Return the (x, y) coordinate for the center point of the cell that contains the specified text.  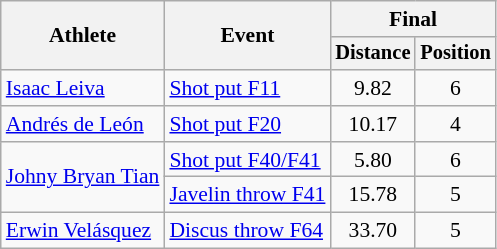
4 (455, 124)
Position (455, 54)
Athlete (83, 36)
Shot put F20 (247, 124)
Javelin throw F41 (247, 195)
Erwin Velásquez (83, 231)
Discus throw F64 (247, 231)
Event (247, 36)
15.78 (372, 195)
Final (412, 19)
33.70 (372, 231)
10.17 (372, 124)
5.80 (372, 160)
Shot put F11 (247, 88)
Distance (372, 54)
Isaac Leiva (83, 88)
9.82 (372, 88)
Andrés de León (83, 124)
Johny Bryan Tian (83, 178)
Shot put F40/F41 (247, 160)
